Return the [x, y] coordinate for the center point of the cell that contains the specified text.  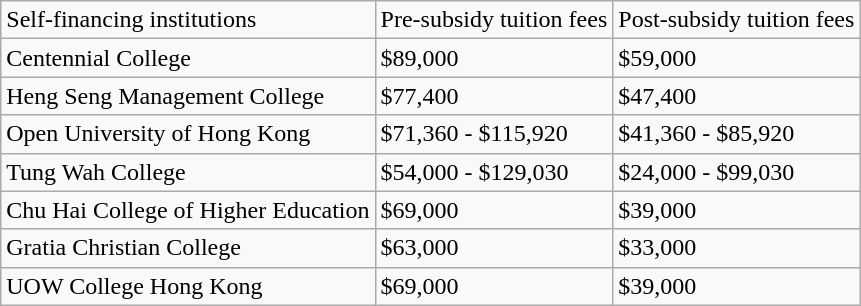
$89,000 [494, 58]
Post-subsidy tuition fees [736, 20]
Self-financing institutions [188, 20]
Heng Seng Management College [188, 96]
Centennial College [188, 58]
$71,360 - $115,920 [494, 134]
$24,000 - $99,030 [736, 172]
$47,400 [736, 96]
UOW College Hong Kong [188, 286]
$54,000 - $129,030 [494, 172]
$77,400 [494, 96]
Gratia Christian College [188, 248]
$63,000 [494, 248]
$41,360 - $85,920 [736, 134]
Tung Wah College [188, 172]
Open University of Hong Kong [188, 134]
$59,000 [736, 58]
Chu Hai College of Higher Education [188, 210]
Pre-subsidy tuition fees [494, 20]
$33,000 [736, 248]
